Extract the [x, y] coordinate from the center of the cell holding the provided text.  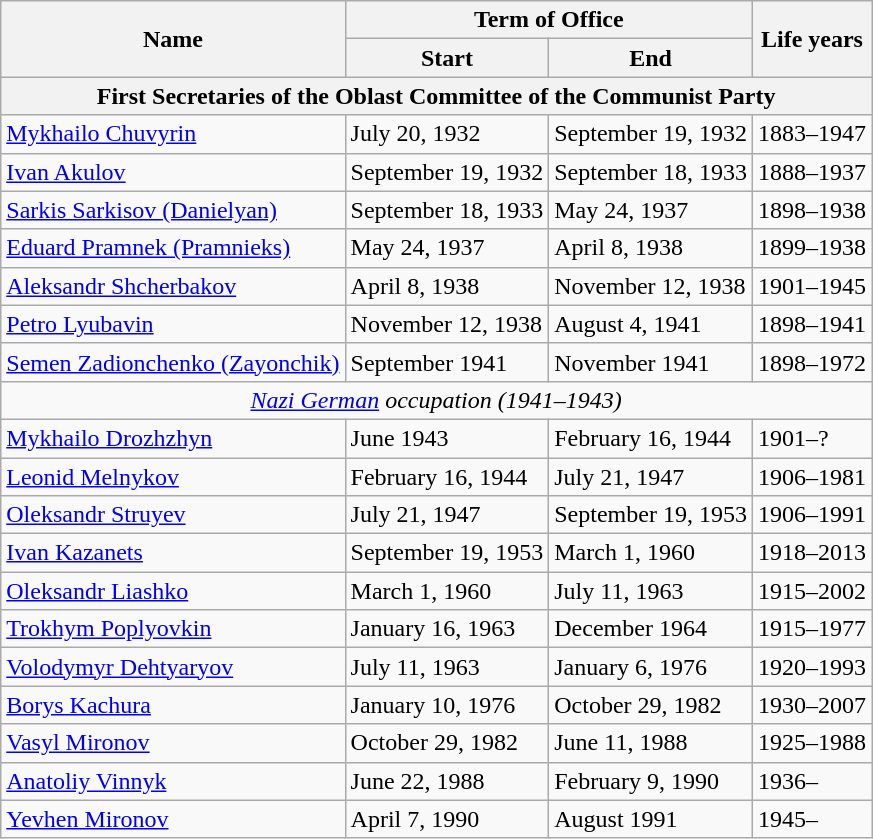
1936– [812, 781]
Leonid Melnykov [173, 477]
Sarkis Sarkisov (Danielyan) [173, 210]
January 6, 1976 [651, 667]
1945– [812, 819]
September 1941 [447, 362]
1915–1977 [812, 629]
January 16, 1963 [447, 629]
Mykhailo Drozhzhyn [173, 438]
1906–1991 [812, 515]
August 1991 [651, 819]
1915–2002 [812, 591]
June 11, 1988 [651, 743]
1901–1945 [812, 286]
1883–1947 [812, 134]
Oleksandr Struyev [173, 515]
Ivan Akulov [173, 172]
First Secretaries of the Oblast Committee of the Communist Party [436, 96]
1898–1938 [812, 210]
July 20, 1932 [447, 134]
Aleksandr Shcherbakov [173, 286]
November 1941 [651, 362]
1899–1938 [812, 248]
1906–1981 [812, 477]
April 7, 1990 [447, 819]
Petro Lyubavin [173, 324]
Semen Zadionchenko (Zayonchik) [173, 362]
Eduard Pramnek (Pramnieks) [173, 248]
December 1964 [651, 629]
Vasyl Mironov [173, 743]
Name [173, 39]
Borys Kachura [173, 705]
Anatoliy Vinnyk [173, 781]
Yevhen Mironov [173, 819]
August 4, 1941 [651, 324]
February 9, 1990 [651, 781]
Volodymyr Dehtyaryov [173, 667]
1918–2013 [812, 553]
Start [447, 58]
Life years [812, 39]
1925–1988 [812, 743]
Trokhym Poplyovkin [173, 629]
Nazi German occupation (1941–1943) [436, 400]
Mykhailo Chuvyrin [173, 134]
1888–1937 [812, 172]
June 22, 1988 [447, 781]
January 10, 1976 [447, 705]
Ivan Kazanets [173, 553]
Oleksandr Liashko [173, 591]
Term of Office [548, 20]
1930–2007 [812, 705]
1898–1941 [812, 324]
End [651, 58]
1898–1972 [812, 362]
1920–1993 [812, 667]
June 1943 [447, 438]
1901–? [812, 438]
